Capture the cell that displays the provided text and extract its [X, Y] central coordinate. 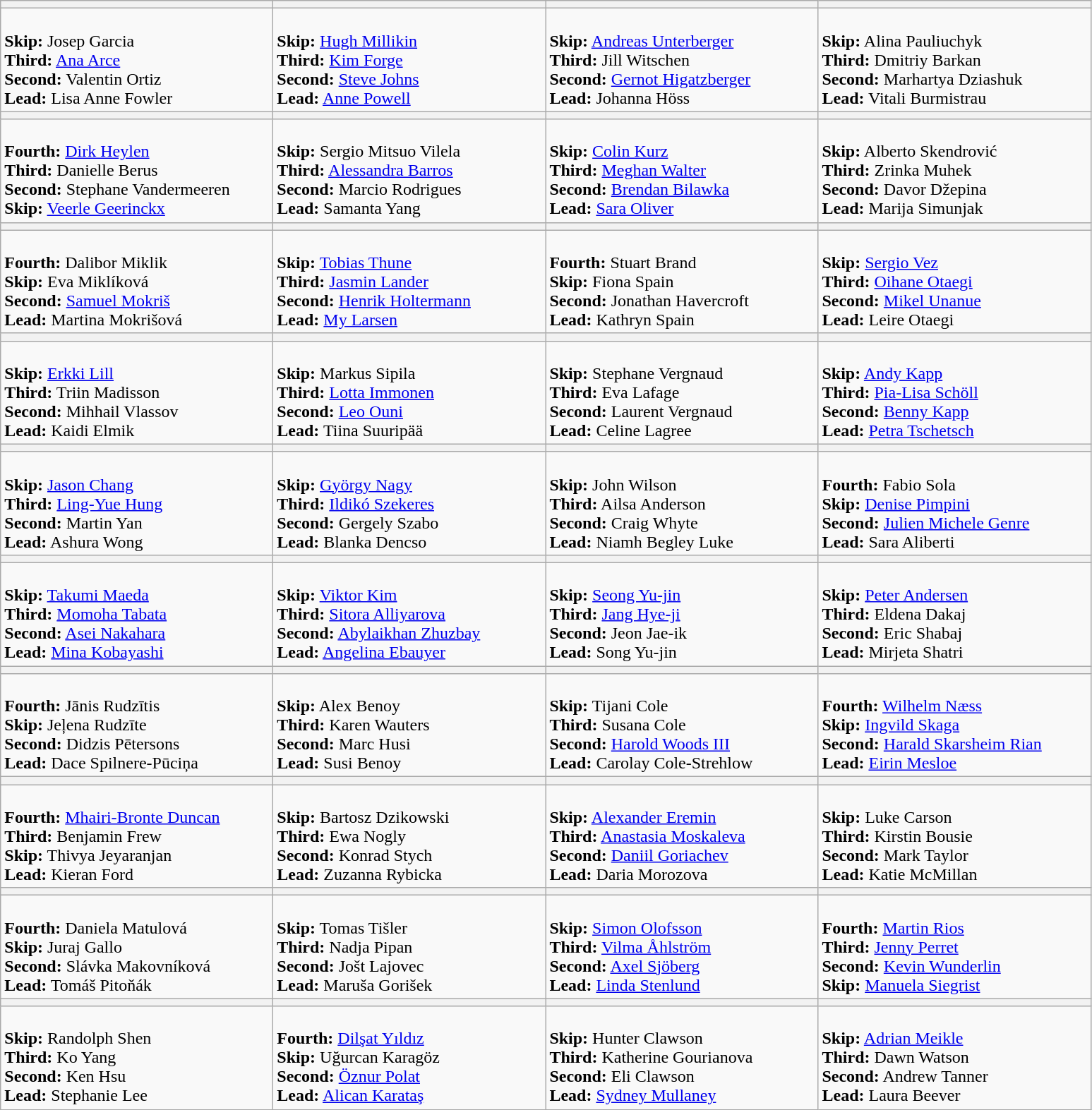
Skip: Alberto Skendrović Third: Zrinka Muhek Second: Davor Džepina Lead: Marija Simunjak [954, 171]
Fourth: Daniela Matulová Skip: Juraj Gallo Second: Slávka Makovníková Lead: Tomáš Pitoňák [137, 947]
Skip: Hugh Millikin Third: Kim Forge Second: Steve Johns Lead: Anne Powell [409, 60]
Skip: Hunter Clawson Third: Katherine Gourianova Second: Eli Clawson Lead: Sydney Mullaney [682, 1058]
Skip: Simon Olofsson Third: Vilma Åhlström Second: Axel Sjöberg Lead: Linda Stenlund [682, 947]
Skip: Colin Kurz Third: Meghan Walter Second: Brendan Bilawka Lead: Sara Oliver [682, 171]
Fourth: Stuart Brand Skip: Fiona Spain Second: Jonathan Havercroft Lead: Kathryn Spain [682, 282]
Fourth: Wilhelm Næss Skip: Ingvild Skaga Second: Harald Skarsheim Rian Lead: Eirin Mesloe [954, 725]
Fourth: Fabio Sola Skip: Denise Pimpini Second: Julien Michele Genre Lead: Sara Aliberti [954, 503]
Skip: Andreas Unterberger Third: Jill Witschen Second: Gernot Higatzberger Lead: Johanna Höss [682, 60]
Fourth: Mhairi-Bronte Duncan Third: Benjamin Frew Skip: Thivya Jeyaranjan Lead: Kieran Ford [137, 836]
Skip: Sergio Vez Third: Oihane Otaegi Second: Mikel Unanue Lead: Leire Otaegi [954, 282]
Skip: György Nagy Third: Ildikó Szekeres Second: Gergely Szabo Lead: Blanka Dencso [409, 503]
Skip: Sergio Mitsuo Vilela Third: Alessandra Barros Second: Marcio Rodrigues Lead: Samanta Yang [409, 171]
Skip: Bartosz Dzikowski Third: Ewa Nogly Second: Konrad Stych Lead: Zuzanna Rybicka [409, 836]
Skip: Markus Sipila Third: Lotta Immonen Second: Leo Ouni Lead: Tiina Suuripää [409, 392]
Skip: John Wilson Third: Ailsa Anderson Second: Craig Whyte Lead: Niamh Begley Luke [682, 503]
Fourth: Martin Rios Third: Jenny Perret Second: Kevin Wunderlin Skip: Manuela Siegrist [954, 947]
Skip: Alina Pauliuchyk Third: Dmitriy Barkan Second: Marhartya Dziashuk Lead: Vitali Burmistrau [954, 60]
Fourth: Dalibor Miklik Skip: Eva Miklíková Second: Samuel Mokriš Lead: Martina Mokrišová [137, 282]
Skip: Peter Andersen Third: Eldena Dakaj Second: Eric Shabaj Lead: Mirjeta Shatri [954, 614]
Skip: Andy Kapp Third: Pia-Lisa Schöll Second: Benny Kapp Lead: Petra Tschetsch [954, 392]
Skip: Adrian Meikle Third: Dawn Watson Second: Andrew Tanner Lead: Laura Beever [954, 1058]
Skip: Stephane Vergnaud Third: Eva Lafage Second: Laurent Vergnaud Lead: Celine Lagree [682, 392]
Skip: Viktor Kim Third: Sitora Alliyarova Second: Abylaikhan Zhuzbay Lead: Angelina Ebauyer [409, 614]
Skip: Randolph Shen Third: Ko Yang Second: Ken Hsu Lead: Stephanie Lee [137, 1058]
Fourth: Dirk Heylen Third: Danielle Berus Second: Stephane Vandermeeren Skip: Veerle Geerinckx [137, 171]
Skip: Seong Yu-jin Third: Jang Hye-ji Second: Jeon Jae-ik Lead: Song Yu-jin [682, 614]
Skip: Alexander Eremin Third: Anastasia Moskaleva Second: Daniil Goriachev Lead: Daria Morozova [682, 836]
Skip: Tobias Thune Third: Jasmin Lander Second: Henrik Holtermann Lead: My Larsen [409, 282]
Skip: Tomas Tišler Third: Nadja Pipan Second: Jošt Lajovec Lead: Maruša Gorišek [409, 947]
Skip: Jason Chang Third: Ling-Yue Hung Second: Martin Yan Lead: Ashura Wong [137, 503]
Skip: Alex Benoy Third: Karen Wauters Second: Marc Husi Lead: Susi Benoy [409, 725]
Fourth: Jānis Rudzītis Skip: Jeļena Rudzīte Second: Didzis Pētersons Lead: Dace Spilnere-Pūciņa [137, 725]
Skip: Tijani Cole Third: Susana Cole Second: Harold Woods III Lead: Carolay Cole-Strehlow [682, 725]
Skip: Luke Carson Third: Kirstin Bousie Second: Mark Taylor Lead: Katie McMillan [954, 836]
Fourth: Dilşat Yıldız Skip: Uğurcan Karagöz Second: Öznur Polat Lead: Alican Karataş [409, 1058]
Skip: Takumi Maeda Third: Momoha Tabata Second: Asei Nakahara Lead: Mina Kobayashi [137, 614]
Skip: Erkki Lill Third: Triin Madisson Second: Mihhail Vlassov Lead: Kaidi Elmik [137, 392]
Skip: Josep Garcia Third: Ana Arce Second: Valentin Ortiz Lead: Lisa Anne Fowler [137, 60]
